Identify which cell holds the provided text, then report its (x, y) central coordinate. 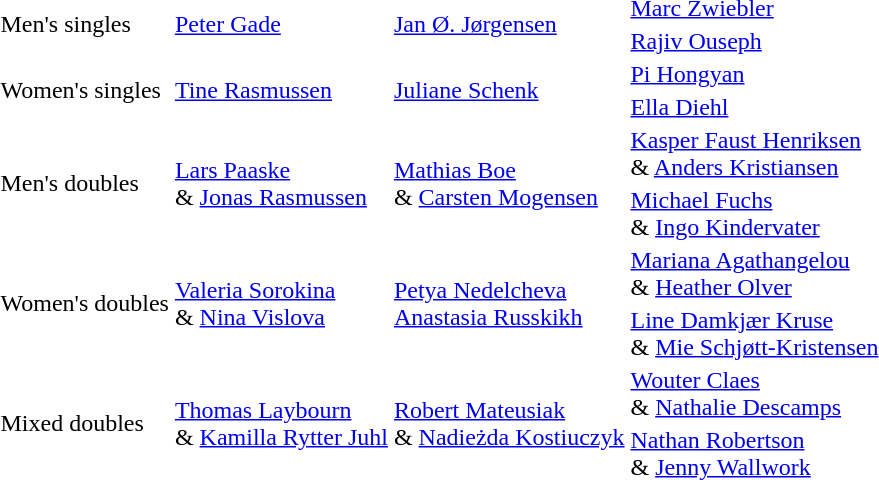
Juliane Schenk (509, 90)
Mathias Boe & Carsten Mogensen (509, 184)
Petya Nedelcheva Anastasia Russkikh (509, 304)
Lars Paaske& Jonas Rasmussen (281, 184)
Tine Rasmussen (281, 90)
Valeria Sorokina& Nina Vislova (281, 304)
